Pinpoint the cell where the given text exists, returning its (x, y) midpoint coordinate. 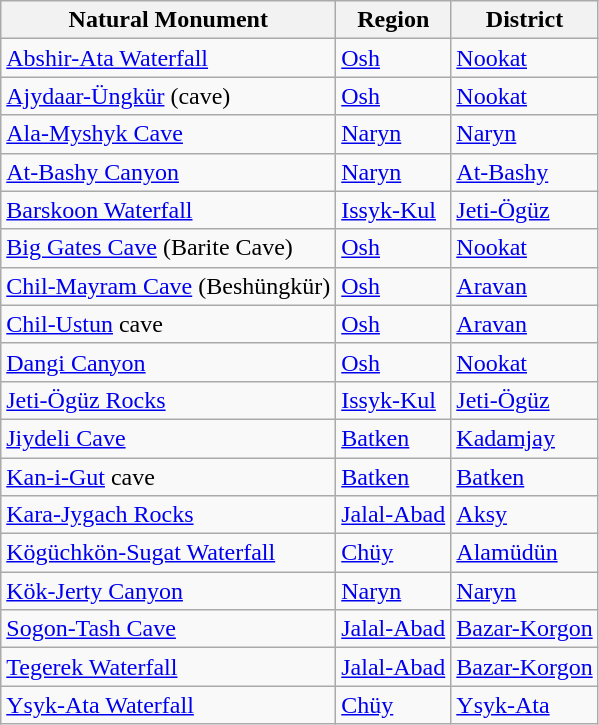
Chil-Mayram Cave (Beshüngkür) (168, 286)
Kara-Jygach Rocks (168, 515)
Natural Monument (168, 20)
Aksy (524, 515)
Alamüdün (524, 553)
Kögüchkön-Sugat Waterfall (168, 553)
District (524, 20)
Dangi Canyon (168, 362)
Sogon-Tash Cave (168, 629)
Ala-Myshyk Cave (168, 134)
Tegerek Waterfall (168, 667)
Ysyk-Ata (524, 705)
Region (394, 20)
Kadamjay (524, 438)
Abshir-Ata Waterfall (168, 58)
Kan-i-Gut cave (168, 477)
Barskoon Waterfall (168, 210)
Big Gates Cave (Barite Cave) (168, 248)
At-Bashy Canyon (168, 172)
Jeti-Ögüz Rocks (168, 400)
At-Bashy (524, 172)
Chil-Ustun cave (168, 324)
Ajydaar-Üngkür (cave) (168, 96)
Jiydeli Cave (168, 438)
Ysyk-Ata Waterfall (168, 705)
Kök-Jerty Canyon (168, 591)
